Provide the [X, Y] coordinate of the cell's center where the given text is located.  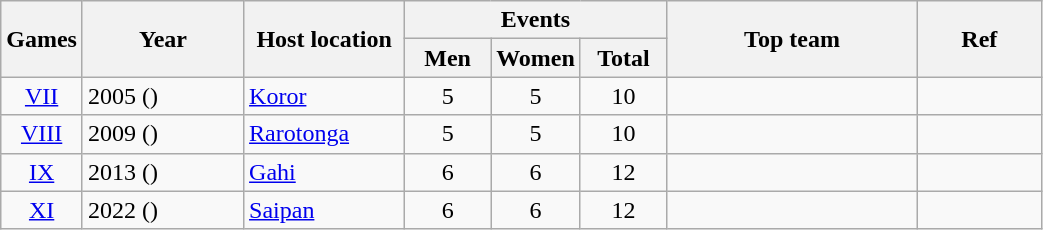
Women [536, 58]
2005 () [162, 96]
2022 () [162, 210]
Total [623, 58]
2013 () [162, 172]
Games [42, 39]
Rarotonga [324, 134]
VII [42, 96]
Events [536, 20]
Top team [792, 39]
Saipan [324, 210]
Year [162, 39]
Host location [324, 39]
VIII [42, 134]
2009 () [162, 134]
IX [42, 172]
Gahi [324, 172]
Koror [324, 96]
Men [448, 58]
XI [42, 210]
Ref [980, 39]
